Pinpoint the cell where the given text exists, returning its [X, Y] midpoint coordinate. 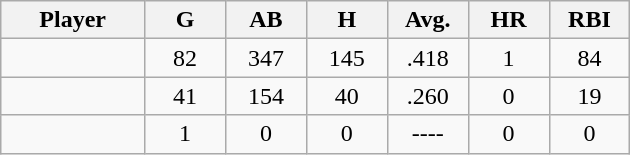
41 [186, 96]
40 [346, 96]
HR [508, 20]
19 [590, 96]
G [186, 20]
84 [590, 58]
.260 [428, 96]
Avg. [428, 20]
H [346, 20]
AB [266, 20]
145 [346, 58]
Player [73, 20]
82 [186, 58]
---- [428, 134]
347 [266, 58]
.418 [428, 58]
154 [266, 96]
RBI [590, 20]
